Determine the (x, y) coordinate at the center of the cell enclosing the given text.  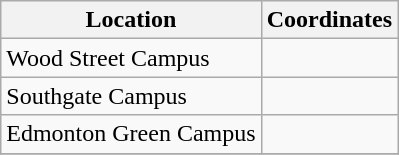
Wood Street Campus (131, 58)
Edmonton Green Campus (131, 134)
Southgate Campus (131, 96)
Location (131, 20)
Coordinates (329, 20)
